Find where the given text appears and provide that cell's center as [x, y] coordinate. 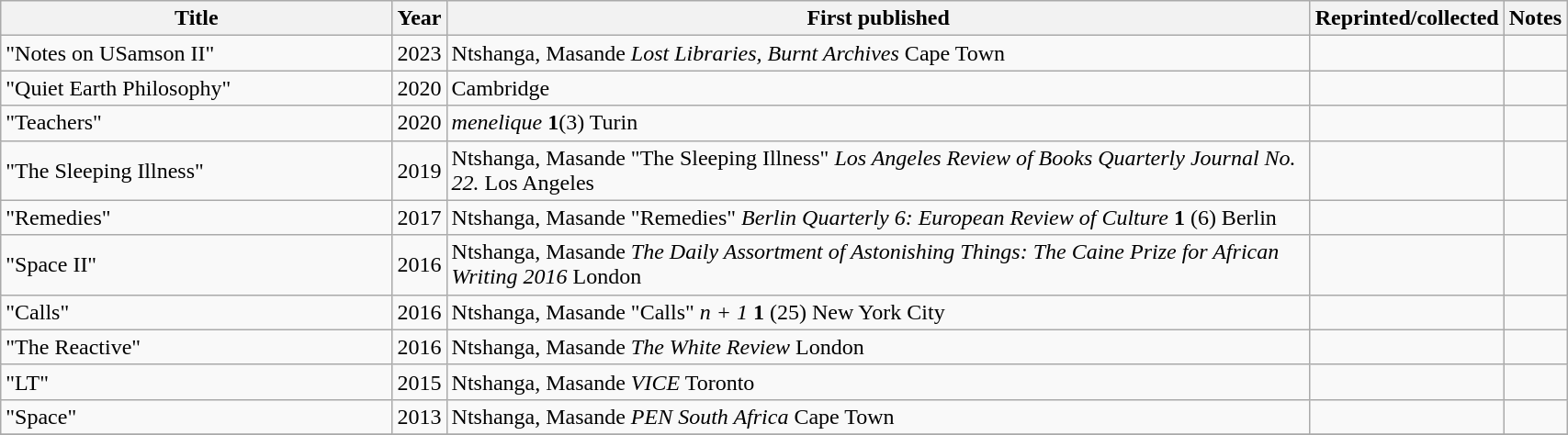
Ntshanga, Masande The Daily Assortment of Astonishing Things: The Caine Prize for African Writing 2016 London [878, 264]
Ntshanga, Masande The White Review London [878, 347]
"Space II" [197, 264]
menelique 1(3) Turin [878, 123]
"Notes on USamson II" [197, 53]
Ntshanga, Masande "The Sleeping Illness" Los Angeles Review of Books Quarterly Journal No. 22. Los Angeles [878, 171]
Ntshanga, Masande PEN South Africa Cape Town [878, 417]
"Remedies" [197, 217]
"LT" [197, 382]
2013 [419, 417]
"Quiet Earth Philosophy" [197, 88]
Notes [1535, 18]
Ntshanga, Masande Lost Libraries, Burnt Archives Cape Town [878, 53]
"The Reactive" [197, 347]
Reprinted/collected [1407, 18]
"Calls" [197, 312]
Cambridge [878, 88]
"Space" [197, 417]
First published [878, 18]
Year [419, 18]
Ntshanga, Masande "Remedies" Berlin Quarterly 6: European Review of Culture 1 (6) Berlin [878, 217]
2019 [419, 171]
"Teachers" [197, 123]
Title [197, 18]
2017 [419, 217]
"The Sleeping Illness" [197, 171]
2015 [419, 382]
2023 [419, 53]
Ntshanga, Masande VICE Toronto [878, 382]
Ntshanga, Masande "Calls" n + 1 1 (25) New York City [878, 312]
